Detect which cell encompasses the target text, then output its [X, Y] center coordinate. 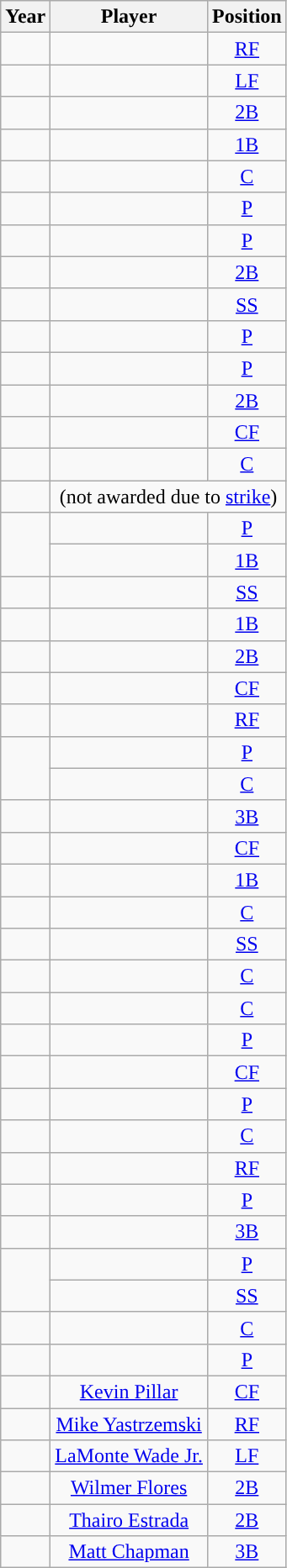
Position [247, 17]
Matt Chapman [130, 1552]
Thairo Estrada [130, 1520]
LaMonte Wade Jr. [130, 1456]
Player [130, 17]
(not awarded due to strike) [168, 497]
Wilmer Flores [130, 1488]
Year [25, 17]
Kevin Pillar [130, 1392]
Mike Yastrzemski [130, 1424]
